Determine the (x, y) coordinate at the center of the cell enclosing the given text.  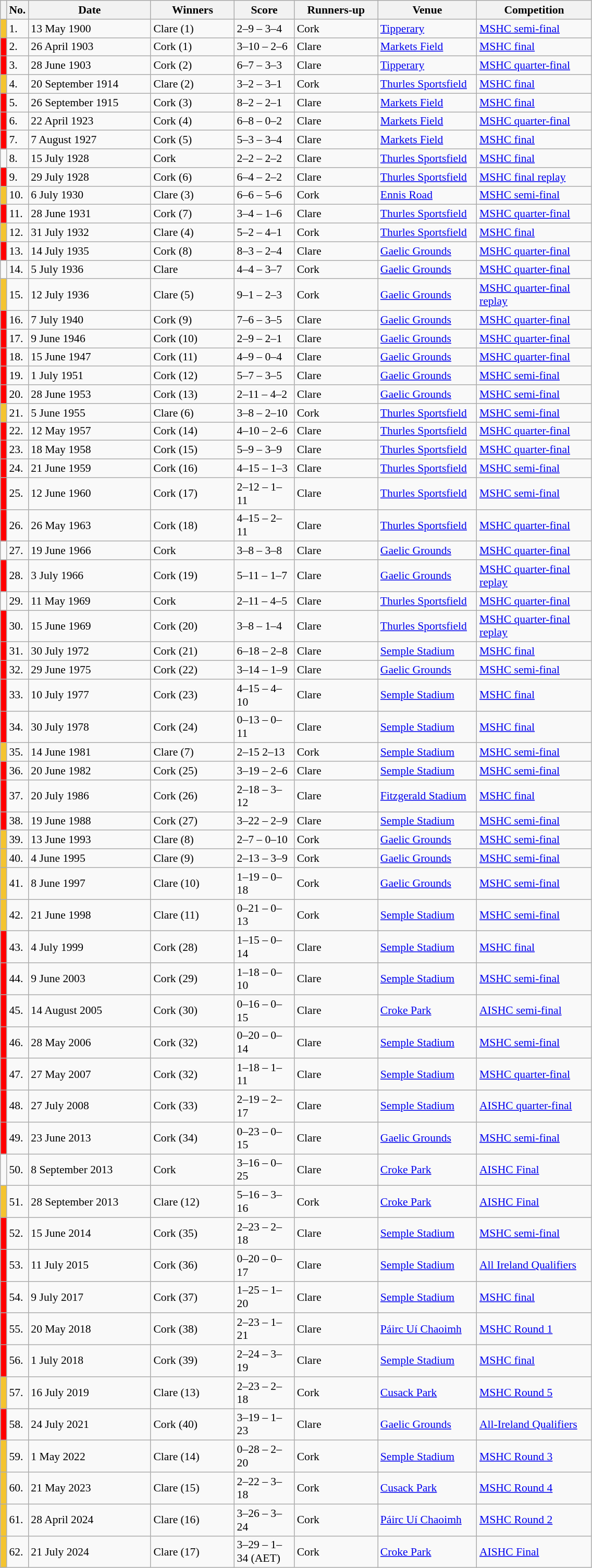
Cork (28) (192, 947)
55. (17, 1329)
4–9 – 0–4 (265, 357)
8–2 – 2–1 (265, 103)
46. (17, 1043)
42. (17, 915)
5. (17, 103)
4–10 – 2–6 (265, 431)
13 May 1900 (90, 29)
12. (17, 233)
1 July 1951 (90, 376)
20 June 1982 (90, 771)
28. (17, 576)
Cork (27) (192, 821)
58. (17, 1425)
5 July 1936 (90, 270)
2–11 – 4–5 (265, 601)
50. (17, 1170)
26. (17, 525)
Cork (25) (192, 771)
7–6 – 3–5 (265, 320)
26 September 1915 (90, 103)
Cork (16) (192, 469)
Venue (427, 10)
2–2 – 2–2 (265, 158)
MSHC Round 4 (534, 1488)
14 August 2005 (90, 1010)
1–15 – 0–14 (265, 947)
All Ireland Qualifiers (534, 1265)
Cork (24) (192, 727)
5–11 – 1–7 (265, 576)
8 June 1997 (90, 883)
AISHC quarter-final (534, 1106)
28 April 2024 (90, 1520)
30 July 1978 (90, 727)
1–19 – 0–18 (265, 883)
MSHC Round 5 (534, 1393)
2–9 – 2–1 (265, 338)
2–18 – 3–12 (265, 796)
Cork (3) (192, 103)
37. (17, 796)
21 May 2023 (90, 1488)
28 May 2006 (90, 1043)
AISHC semi-final (534, 1010)
Clare (17) (192, 1552)
Cork (30) (192, 1010)
Cork (1) (192, 47)
Cork (6) (192, 177)
Cork (21) (192, 651)
15 July 1928 (90, 158)
61. (17, 1520)
Cork (29) (192, 979)
5–9 – 3–9 (265, 450)
39. (17, 840)
3–8 – 3–8 (265, 551)
43. (17, 947)
3–2 – 3–1 (265, 84)
1–18 – 0–10 (265, 979)
Cork (15) (192, 450)
8 September 2013 (90, 1170)
Clare (11) (192, 915)
5–16 – 3–16 (265, 1202)
Cork (10) (192, 338)
16. (17, 320)
1–25 – 1–20 (265, 1297)
Fitzgerald Stadium (427, 796)
4–15 – 2–11 (265, 525)
2–22 – 3–18 (265, 1488)
Clare (14) (192, 1456)
3–8 – 1–4 (265, 626)
30. (17, 626)
27 July 2008 (90, 1106)
47. (17, 1075)
2–12 – 1–11 (265, 494)
1. (17, 29)
Cork (33) (192, 1106)
Ennis Road (427, 195)
26 May 1963 (90, 525)
6–6 – 5–6 (265, 195)
9. (17, 177)
MSHC Round 3 (534, 1456)
7 August 1927 (90, 140)
Cork (11) (192, 357)
31 July 1932 (90, 233)
11. (17, 214)
10 July 1977 (90, 695)
Cork (26) (192, 796)
Cork (36) (192, 1265)
49. (17, 1138)
40. (17, 858)
62. (17, 1552)
Cork (37) (192, 1297)
12 June 1960 (90, 494)
Clare (10) (192, 883)
2–24 – 3–19 (265, 1361)
Cork (13) (192, 394)
34. (17, 727)
5–2 – 4–1 (265, 233)
Clare (12) (192, 1202)
19 June 1966 (90, 551)
Clare (5) (192, 295)
3. (17, 66)
28 June 1903 (90, 66)
2–23 – 1–21 (265, 1329)
12 May 1957 (90, 431)
MSHC final replay (534, 177)
Cork (40) (192, 1425)
59. (17, 1456)
0–13 – 0–11 (265, 727)
20 May 2018 (90, 1329)
32. (17, 670)
Cork (4) (192, 121)
52. (17, 1233)
4 July 1999 (90, 947)
28 June 1953 (90, 394)
3–8 – 2–10 (265, 413)
21 June 1998 (90, 915)
Cork (18) (192, 525)
15 June 1969 (90, 626)
14 June 1981 (90, 752)
29 June 1975 (90, 670)
0–20 – 0–17 (265, 1265)
23 June 2013 (90, 1138)
Clare (7) (192, 752)
1–18 – 1–11 (265, 1075)
27 May 2007 (90, 1075)
14. (17, 270)
6–4 – 2–2 (265, 177)
5–7 – 3–5 (265, 376)
6 July 1930 (90, 195)
Cork (20) (192, 626)
2–15 2–13 (265, 752)
25. (17, 494)
6–7 – 3–3 (265, 66)
18. (17, 357)
6–18 – 2–8 (265, 651)
12 July 1936 (90, 295)
11 May 1969 (90, 601)
Clare (1) (192, 29)
3–16 – 0–25 (265, 1170)
24 July 2021 (90, 1425)
8. (17, 158)
7 July 1940 (90, 320)
22 April 1923 (90, 121)
Clare (16) (192, 1520)
Clare (2) (192, 84)
20. (17, 394)
No. (17, 10)
0–20 – 0–14 (265, 1043)
28 June 1931 (90, 214)
14 July 1935 (90, 251)
4–15 – 1–3 (265, 469)
56. (17, 1361)
23. (17, 450)
0–28 – 2–20 (265, 1456)
22. (17, 431)
15 June 2014 (90, 1233)
Cork (22) (192, 670)
MSHC Round 2 (534, 1520)
Cork (39) (192, 1361)
3–26 – 3–24 (265, 1520)
21. (17, 413)
3–29 – 1–34 (AET) (265, 1552)
2–9 – 3–4 (265, 29)
11 July 2015 (90, 1265)
Clare (15) (192, 1488)
4–4 – 3–7 (265, 270)
Cork (5) (192, 140)
16 July 2019 (90, 1393)
20 July 1986 (90, 796)
57. (17, 1393)
Cork (19) (192, 576)
38. (17, 821)
44. (17, 979)
Cork (35) (192, 1233)
36. (17, 771)
35. (17, 752)
3–19 – 1–23 (265, 1425)
Clare (4) (192, 233)
8–3 – 2–4 (265, 251)
2–7 – 0–10 (265, 840)
MSHC Round 1 (534, 1329)
Date (90, 10)
5–3 – 3–4 (265, 140)
6–8 – 0–2 (265, 121)
Score (265, 10)
21 July 2024 (90, 1552)
4 June 1995 (90, 858)
Cork (34) (192, 1138)
Cork (2) (192, 66)
15. (17, 295)
1 May 2022 (90, 1456)
0–21 – 0–13 (265, 915)
4–15 – 4–10 (265, 695)
19. (17, 376)
3–10 – 2–6 (265, 47)
28 September 2013 (90, 1202)
Clare (8) (192, 840)
15 June 1947 (90, 357)
Winners (192, 10)
3 July 1966 (90, 576)
Clare (6) (192, 413)
Clare (13) (192, 1393)
1 July 2018 (90, 1361)
Clare (9) (192, 858)
Clare (3) (192, 195)
10. (17, 195)
Runners-up (336, 10)
0–16 – 0–15 (265, 1010)
13. (17, 251)
7. (17, 140)
3–19 – 2–6 (265, 771)
21 June 1959 (90, 469)
13 June 1993 (90, 840)
2–19 – 2–17 (265, 1106)
2–11 – 4–2 (265, 394)
26 April 1903 (90, 47)
9–1 – 2–3 (265, 295)
19 June 1988 (90, 821)
27. (17, 551)
41. (17, 883)
9 June 1946 (90, 338)
3–22 – 2–9 (265, 821)
53. (17, 1265)
2–13 – 3–9 (265, 858)
54. (17, 1297)
29 July 1928 (90, 177)
30 July 1972 (90, 651)
3–14 – 1–9 (265, 670)
Cork (8) (192, 251)
All-Ireland Qualifiers (534, 1425)
3–4 – 1–6 (265, 214)
Cork (23) (192, 695)
33. (17, 695)
9 June 2003 (90, 979)
17. (17, 338)
Competition (534, 10)
Cork (17) (192, 494)
18 May 1958 (90, 450)
48. (17, 1106)
5 June 1955 (90, 413)
29. (17, 601)
24. (17, 469)
6. (17, 121)
2. (17, 47)
45. (17, 1010)
Cork (7) (192, 214)
31. (17, 651)
0–23 – 0–15 (265, 1138)
20 September 1914 (90, 84)
9 July 2017 (90, 1297)
Cork (38) (192, 1329)
4. (17, 84)
60. (17, 1488)
Cork (12) (192, 376)
Cork (9) (192, 320)
51. (17, 1202)
Cork (14) (192, 431)
